Find where the given text appears and provide that cell's center as (x, y) coordinate. 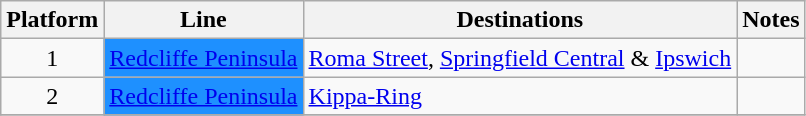
Destinations (520, 20)
Platform (52, 20)
Line (204, 20)
Roma Street, Springfield Central & Ipswich (520, 58)
Kippa-Ring (520, 96)
1 (52, 58)
2 (52, 96)
Notes (771, 20)
